Extract the (x, y) coordinate from the center of the cell holding the provided text.  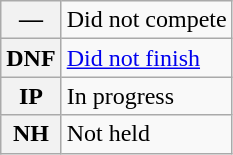
— (31, 20)
DNF (31, 58)
Did not finish (146, 58)
In progress (146, 96)
NH (31, 134)
Did not compete (146, 20)
Not held (146, 134)
IP (31, 96)
